From the cell containing the given text, extract its center point as [x, y] coordinate. 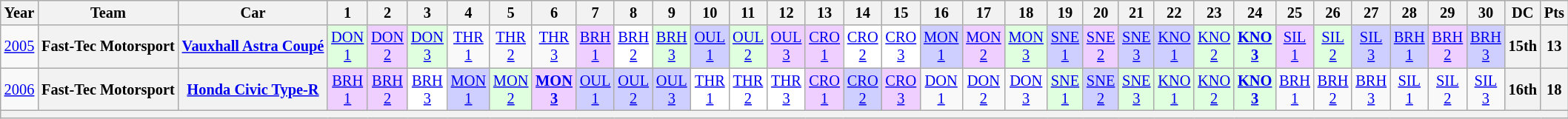
7 [595, 13]
9 [672, 13]
Car [253, 13]
5 [511, 13]
Year [19, 13]
DC [1523, 13]
22 [1174, 13]
23 [1214, 13]
12 [787, 13]
26 [1333, 13]
21 [1136, 13]
16 [941, 13]
14 [863, 13]
10 [710, 13]
30 [1486, 13]
25 [1295, 13]
2006 [19, 89]
16th [1523, 89]
8 [633, 13]
3 [427, 13]
2 [387, 13]
Honda Civic Type-R [253, 89]
11 [748, 13]
2005 [19, 47]
19 [1065, 13]
15th [1523, 47]
Team [108, 13]
17 [984, 13]
28 [1409, 13]
1 [347, 13]
15 [901, 13]
20 [1101, 13]
Pts [1554, 13]
6 [554, 13]
27 [1371, 13]
24 [1255, 13]
29 [1448, 13]
Vauxhall Astra Coupé [253, 47]
4 [468, 13]
